Search for the cell housing the specified text and yield its (X, Y) center coordinate. 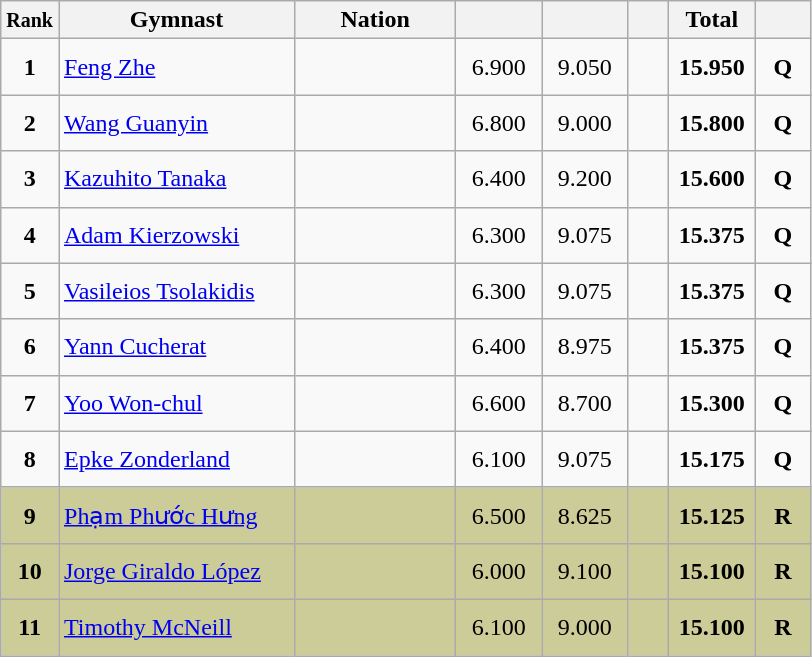
Kazuhito Tanaka (176, 179)
6.500 (499, 515)
6.000 (499, 571)
15.175 (712, 459)
Epke Zonderland (176, 459)
Yoo Won-chul (176, 403)
8 (30, 459)
Vasileios Tsolakidis (176, 291)
Jorge Giraldo López (176, 571)
15.600 (712, 179)
Wang Guanyin (176, 123)
9 (30, 515)
6.900 (499, 67)
Feng Zhe (176, 67)
Adam Kierzowski (176, 235)
8.700 (585, 403)
Nation (376, 20)
8.975 (585, 347)
Total (712, 20)
8.625 (585, 515)
10 (30, 571)
4 (30, 235)
6.600 (499, 403)
6 (30, 347)
7 (30, 403)
15.950 (712, 67)
9.050 (585, 67)
15.800 (712, 123)
15.300 (712, 403)
9.200 (585, 179)
5 (30, 291)
11 (30, 627)
3 (30, 179)
15.125 (712, 515)
9.100 (585, 571)
1 (30, 67)
Timothy McNeill (176, 627)
Gymnast (176, 20)
Rank (30, 20)
2 (30, 123)
Phạm Phước Hưng (176, 515)
Yann Cucherat (176, 347)
6.800 (499, 123)
